Find where the given text appears and provide that cell's center as [X, Y] coordinate. 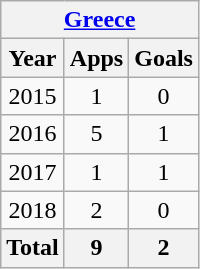
Apps [96, 58]
9 [96, 248]
Greece [100, 20]
Year [33, 58]
Goals [164, 58]
5 [96, 134]
Total [33, 248]
2015 [33, 96]
2018 [33, 210]
2016 [33, 134]
2017 [33, 172]
